Extract the [x, y] coordinate from the center of the cell holding the provided text.  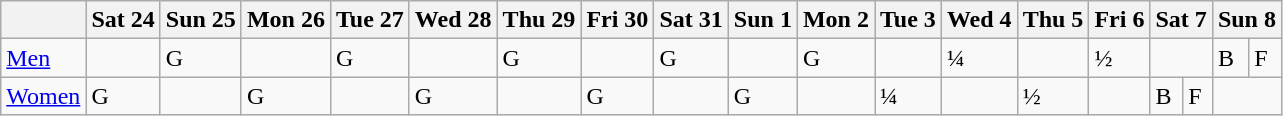
Sun 8 [1246, 20]
Women [44, 96]
Mon 2 [836, 20]
Tue 27 [370, 20]
Mon 26 [286, 20]
Fri 6 [1120, 20]
Sun 25 [200, 20]
Tue 3 [908, 20]
Sat 7 [1181, 20]
Thu 5 [1053, 20]
Wed 28 [453, 20]
Sun 1 [762, 20]
Sat 31 [691, 20]
Wed 4 [979, 20]
Sat 24 [123, 20]
Thu 29 [539, 20]
Fri 30 [618, 20]
Men [44, 58]
